Return the (x, y) coordinate for the center point of the cell that contains the specified text.  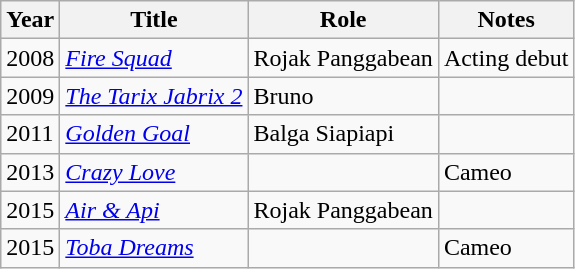
Acting debut (506, 58)
Toba Dreams (154, 248)
Title (154, 20)
Golden Goal (154, 134)
2011 (30, 134)
2008 (30, 58)
Role (343, 20)
The Tarix Jabrix 2 (154, 96)
Crazy Love (154, 172)
Fire Squad (154, 58)
2009 (30, 96)
Balga Siapiapi (343, 134)
2013 (30, 172)
Air & Api (154, 210)
Bruno (343, 96)
Year (30, 20)
Notes (506, 20)
